Scan for the cell matching the given text and deliver its (x, y) coordinate at center. 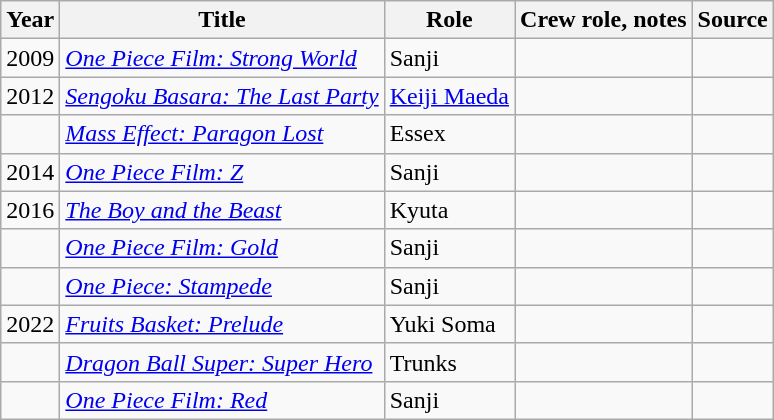
Crew role, notes (604, 20)
Kyuta (449, 210)
Trunks (449, 362)
Title (222, 20)
Yuki Soma (449, 324)
2016 (30, 210)
The Boy and the Beast (222, 210)
Year (30, 20)
One Piece Film: Gold (222, 248)
2014 (30, 172)
Mass Effect: Paragon Lost (222, 134)
Source (732, 20)
2022 (30, 324)
Essex (449, 134)
Sengoku Basara: The Last Party (222, 96)
One Piece Film: Red (222, 400)
2009 (30, 58)
One Piece Film: Strong World (222, 58)
One Piece Film: Z (222, 172)
Dragon Ball Super: Super Hero (222, 362)
Role (449, 20)
One Piece: Stampede (222, 286)
Keiji Maeda (449, 96)
Fruits Basket: Prelude (222, 324)
2012 (30, 96)
